Pinpoint the cell where the given text exists, returning its (X, Y) midpoint coordinate. 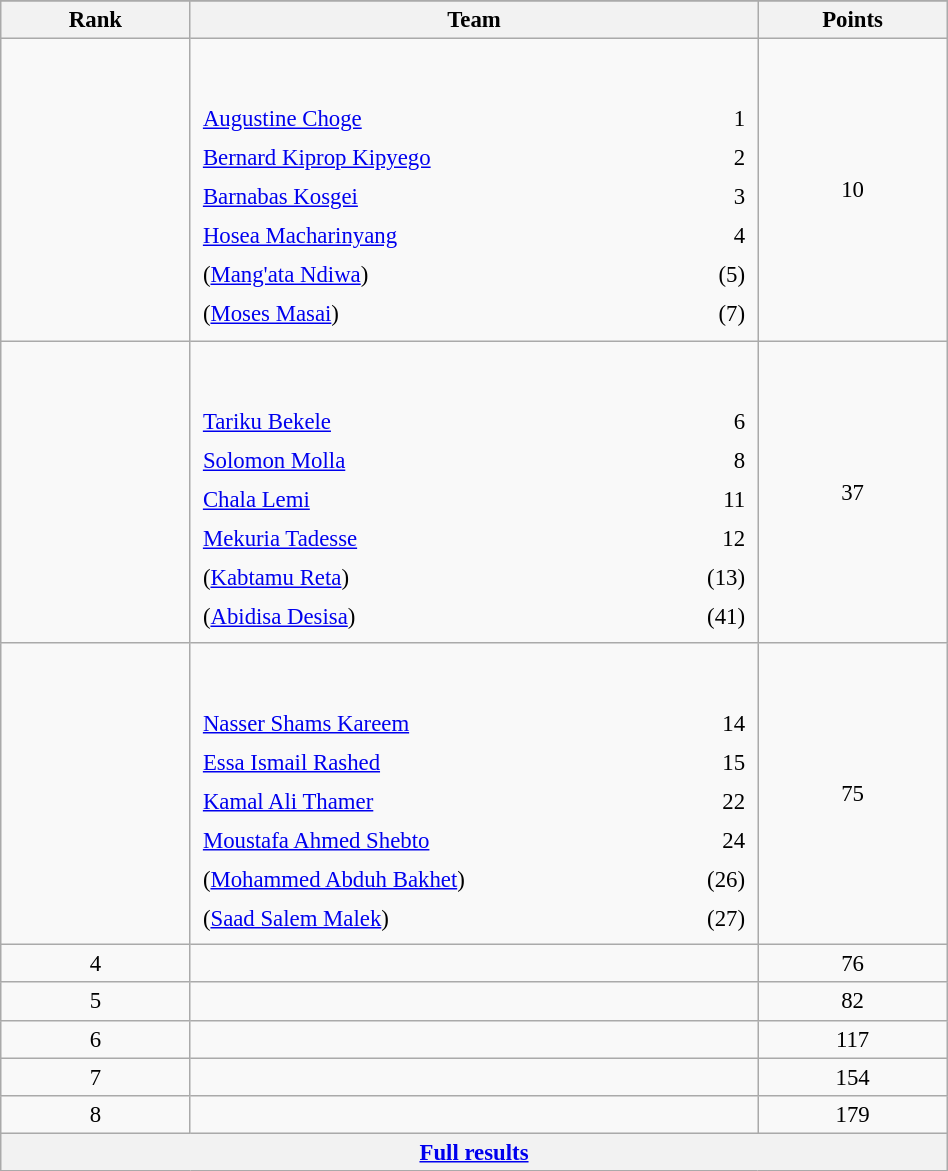
76 (852, 964)
(41) (688, 616)
Team (474, 20)
(26) (710, 880)
15 (710, 762)
24 (710, 840)
Chala Lemi (411, 499)
7 (96, 1077)
10 (852, 190)
5 (96, 1002)
Solomon Molla (411, 460)
14 (710, 723)
Augustine Choge 1 Bernard Kiprop Kipyego 2 Barnabas Kosgei 3 Hosea Macharinyang 4 (Mang'ata Ndiwa) (5) (Moses Masai) (7) (474, 190)
Kamal Ali Thamer (432, 801)
179 (852, 1114)
3 (714, 197)
Barnabas Kosgei (436, 197)
(Abidisa Desisa) (411, 616)
(Mohammed Abduh Bakhet) (432, 880)
Essa Ismail Rashed (432, 762)
Nasser Shams Kareem (432, 723)
Points (852, 20)
1 (714, 119)
Full results (474, 1152)
Tariku Bekele (411, 421)
Bernard Kiprop Kipyego (436, 158)
(Saad Salem Malek) (432, 919)
(5) (714, 275)
(Kabtamu Reta) (411, 577)
75 (852, 794)
154 (852, 1077)
Mekuria Tadesse (411, 538)
(27) (710, 919)
(Mang'ata Ndiwa) (436, 275)
12 (688, 538)
Moustafa Ahmed Shebto (432, 840)
Nasser Shams Kareem 14 Essa Ismail Rashed 15 Kamal Ali Thamer 22 Moustafa Ahmed Shebto 24 (Mohammed Abduh Bakhet) (26) (Saad Salem Malek) (27) (474, 794)
22 (710, 801)
2 (714, 158)
11 (688, 499)
37 (852, 492)
Tariku Bekele 6 Solomon Molla 8 Chala Lemi 11 Mekuria Tadesse 12 (Kabtamu Reta) (13) (Abidisa Desisa) (41) (474, 492)
(7) (714, 314)
Augustine Choge (436, 119)
Rank (96, 20)
82 (852, 1002)
117 (852, 1039)
Hosea Macharinyang (436, 236)
(Moses Masai) (436, 314)
(13) (688, 577)
